Provide the (x, y) coordinate of the cell's center where the given text is located.  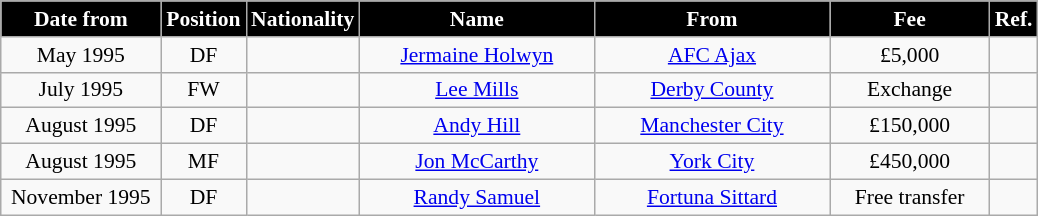
Fee (910, 19)
Manchester City (712, 126)
May 1995 (81, 55)
Position (204, 19)
Date from (81, 19)
£150,000 (910, 126)
Free transfer (910, 197)
Lee Mills (476, 90)
Jermaine Holwyn (476, 55)
£5,000 (910, 55)
Derby County (712, 90)
£450,000 (910, 162)
MF (204, 162)
FW (204, 90)
Fortuna Sittard (712, 197)
Nationality (302, 19)
Randy Samuel (476, 197)
July 1995 (81, 90)
November 1995 (81, 197)
Ref. (1014, 19)
Name (476, 19)
York City (712, 162)
Andy Hill (476, 126)
AFC Ajax (712, 55)
Jon McCarthy (476, 162)
From (712, 19)
Exchange (910, 90)
